Scan for the cell matching the given text and deliver its [X, Y] coordinate at center. 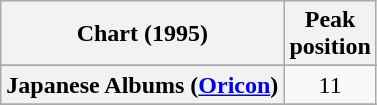
11 [330, 85]
Peakposition [330, 34]
Chart (1995) [142, 34]
Japanese Albums (Oricon) [142, 85]
